Scan for the cell matching the given text and deliver its (X, Y) coordinate at center. 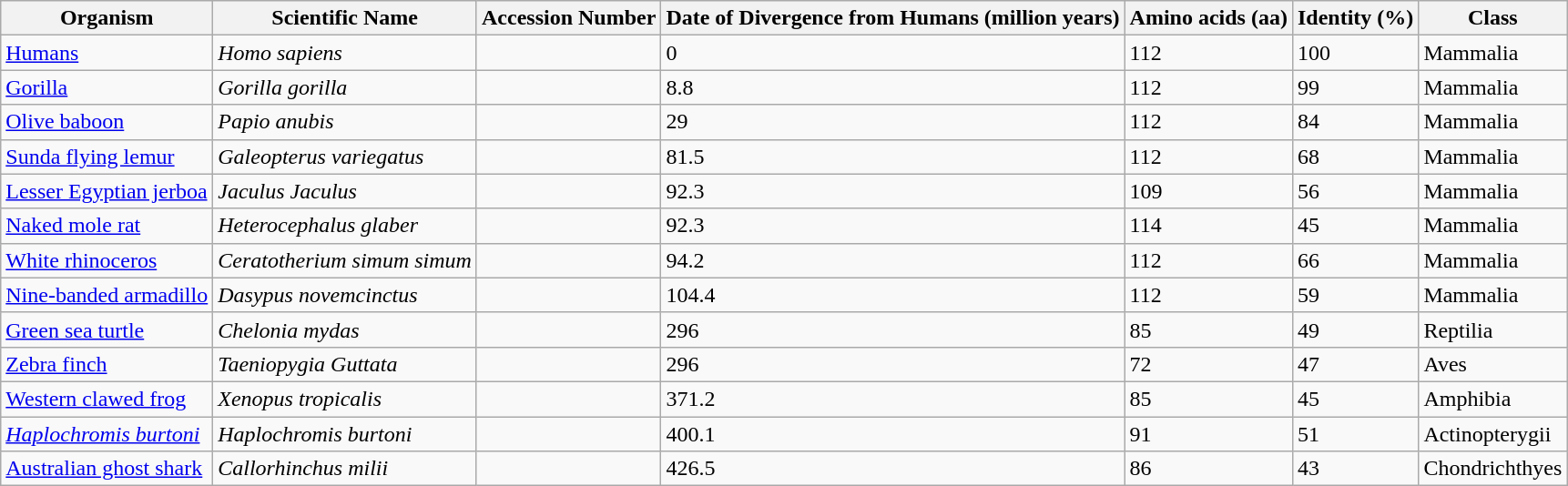
426.5 (892, 469)
99 (1355, 87)
Zebra finch (107, 364)
109 (1208, 191)
84 (1355, 122)
Galeopterus variegatus (345, 157)
Dasypus novemcinctus (345, 295)
White rhinoceros (107, 260)
Homo sapiens (345, 53)
Gorilla gorilla (345, 87)
Taeniopygia Guttata (345, 364)
91 (1208, 434)
Nine-banded armadillo (107, 295)
Olive baboon (107, 122)
Humans (107, 53)
94.2 (892, 260)
86 (1208, 469)
Actinopterygii (1493, 434)
81.5 (892, 157)
49 (1355, 329)
Jaculus Jaculus (345, 191)
Identity (%) (1355, 18)
47 (1355, 364)
Scientific Name (345, 18)
56 (1355, 191)
51 (1355, 434)
Date of Divergence from Humans (million years) (892, 18)
Amphibia (1493, 399)
Green sea turtle (107, 329)
0 (892, 53)
Papio anubis (345, 122)
Sunda flying lemur (107, 157)
Heterocephalus glaber (345, 226)
72 (1208, 364)
68 (1355, 157)
Aves (1493, 364)
Callorhinchus milii (345, 469)
371.2 (892, 399)
29 (892, 122)
Chelonia mydas (345, 329)
Class (1493, 18)
Gorilla (107, 87)
Australian ghost shark (107, 469)
Accession Number (568, 18)
43 (1355, 469)
66 (1355, 260)
400.1 (892, 434)
Reptilia (1493, 329)
Amino acids (aa) (1208, 18)
Xenopus tropicalis (345, 399)
104.4 (892, 295)
Chondrichthyes (1493, 469)
Naked mole rat (107, 226)
8.8 (892, 87)
114 (1208, 226)
Western clawed frog (107, 399)
Organism (107, 18)
59 (1355, 295)
Ceratotherium simum simum (345, 260)
Lesser Egyptian jerboa (107, 191)
100 (1355, 53)
